From the cell containing the given text, extract its center point as [X, Y] coordinate. 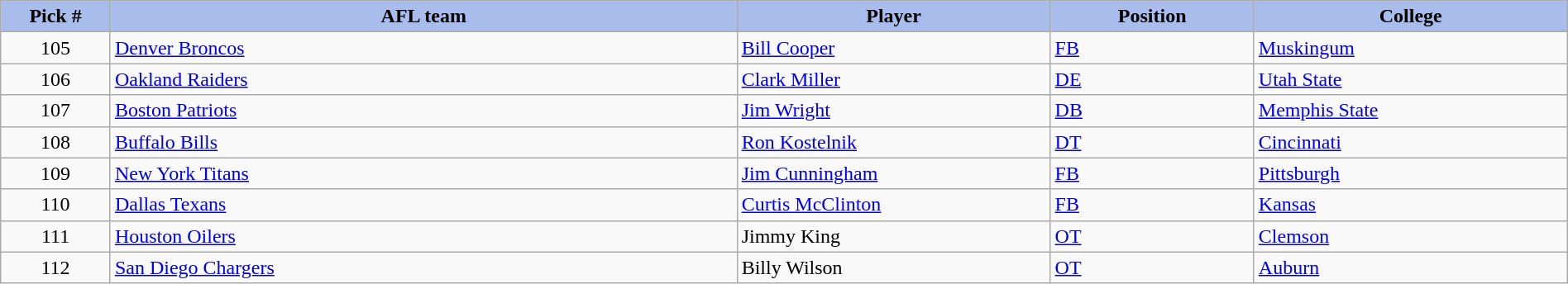
108 [56, 142]
Utah State [1411, 79]
Kansas [1411, 205]
109 [56, 173]
Auburn [1411, 267]
Pick # [56, 17]
111 [56, 236]
Muskingum [1411, 48]
DE [1152, 79]
Clark Miller [893, 79]
Bill Cooper [893, 48]
Houston Oilers [423, 236]
San Diego Chargers [423, 267]
Jimmy King [893, 236]
Oakland Raiders [423, 79]
110 [56, 205]
Memphis State [1411, 111]
Pittsburgh [1411, 173]
DT [1152, 142]
107 [56, 111]
Curtis McClinton [893, 205]
Player [893, 17]
Ron Kostelnik [893, 142]
Clemson [1411, 236]
DB [1152, 111]
Buffalo Bills [423, 142]
College [1411, 17]
Jim Wright [893, 111]
106 [56, 79]
112 [56, 267]
Boston Patriots [423, 111]
Dallas Texans [423, 205]
Denver Broncos [423, 48]
Jim Cunningham [893, 173]
105 [56, 48]
AFL team [423, 17]
Cincinnati [1411, 142]
New York Titans [423, 173]
Position [1152, 17]
Billy Wilson [893, 267]
